Return the (X, Y) coordinate for the center point of the cell that contains the specified text.  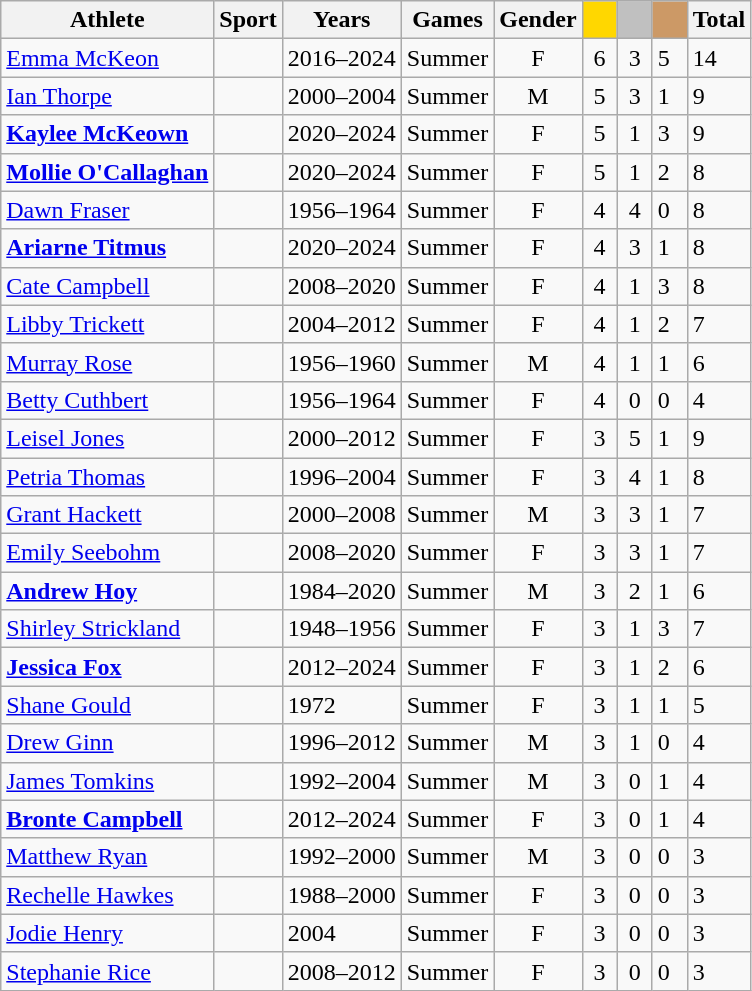
Libby Trickett (108, 324)
Emma McKeon (108, 58)
2000–2012 (342, 438)
Dawn Fraser (108, 210)
1996–2012 (342, 743)
Sport (248, 20)
Murray Rose (108, 362)
Ariarne Titmus (108, 248)
Total (719, 20)
2000–2008 (342, 515)
Petria Thomas (108, 477)
Matthew Ryan (108, 857)
2004 (342, 933)
Betty Cuthbert (108, 400)
James Tomkins (108, 781)
Shirley Strickland (108, 629)
Rechelle Hawkes (108, 895)
Grant Hackett (108, 515)
Mollie O'Callaghan (108, 172)
1996–2004 (342, 477)
1992–2004 (342, 781)
2000–2004 (342, 96)
Drew Ginn (108, 743)
Ian Thorpe (108, 96)
Athlete (108, 20)
Kaylee McKeown (108, 134)
Years (342, 20)
Jodie Henry (108, 933)
Shane Gould (108, 705)
1956–1960 (342, 362)
Games (447, 20)
Cate Campbell (108, 286)
Emily Seebohm (108, 553)
Andrew Hoy (108, 591)
1988–2000 (342, 895)
Gender (538, 20)
2016–2024 (342, 58)
1984–2020 (342, 591)
1992–2000 (342, 857)
1972 (342, 705)
Bronte Campbell (108, 819)
Leisel Jones (108, 438)
1948–1956 (342, 629)
14 (719, 58)
Stephanie Rice (108, 971)
2004–2012 (342, 324)
Jessica Fox (108, 667)
2008–2012 (342, 971)
